For the text-containing cell, return its midpoint in (X, Y) coordinate format. 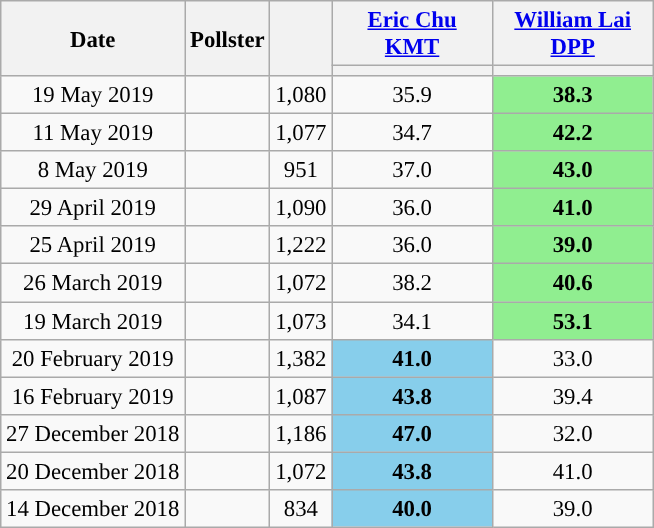
34.7 (412, 133)
William LaiDPP (572, 34)
43.0 (572, 170)
38.2 (412, 283)
40.6 (572, 283)
47.0 (412, 433)
19 May 2019 (93, 95)
19 March 2019 (93, 321)
20 December 2018 (93, 471)
Pollster (228, 38)
14 December 2018 (93, 509)
Eric ChuKMT (412, 34)
42.2 (572, 133)
39.4 (572, 396)
1,087 (301, 396)
1,073 (301, 321)
27 December 2018 (93, 433)
8 May 2019 (93, 170)
38.3 (572, 95)
32.0 (572, 433)
20 February 2019 (93, 358)
1,382 (301, 358)
29 April 2019 (93, 208)
1,090 (301, 208)
16 February 2019 (93, 396)
37.0 (412, 170)
834 (301, 509)
25 April 2019 (93, 245)
Date (93, 38)
1,186 (301, 433)
1,222 (301, 245)
11 May 2019 (93, 133)
53.1 (572, 321)
34.1 (412, 321)
26 March 2019 (93, 283)
40.0 (412, 509)
33.0 (572, 358)
1,077 (301, 133)
35.9 (412, 95)
1,080 (301, 95)
951 (301, 170)
